Identify which cell holds the provided text, then report its [X, Y] central coordinate. 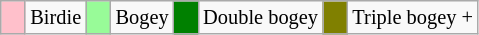
Double bogey [260, 17]
Triple bogey + [413, 17]
Birdie [56, 17]
Bogey [142, 17]
